Capture the cell that displays the provided text and extract its [X, Y] central coordinate. 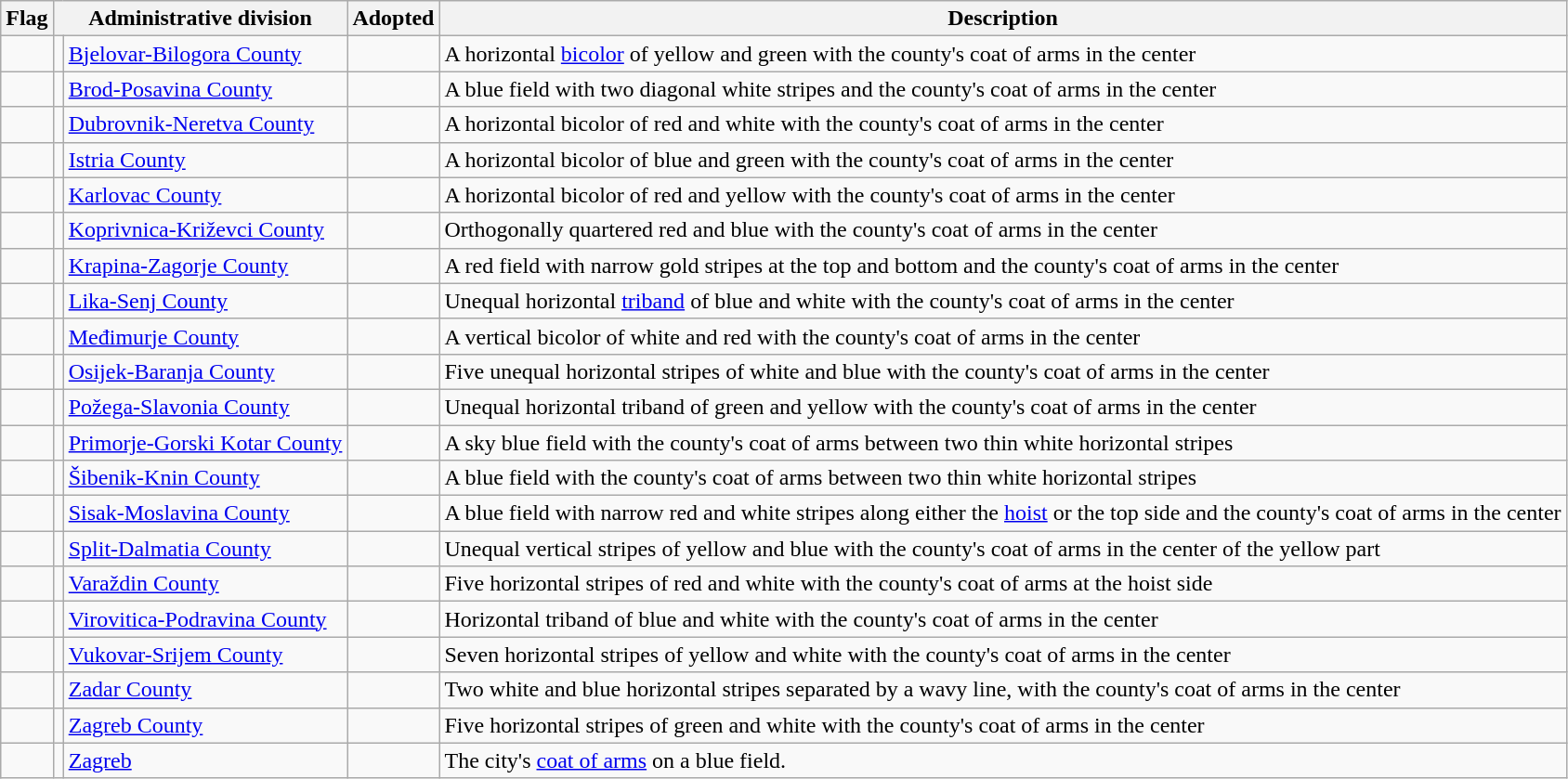
Lika-Senj County [205, 301]
A horizontal bicolor of red and yellow with the county's coat of arms in the center [1003, 195]
A blue field with narrow red and white stripes along either the hoist or the top side and the county's coat of arms in the center [1003, 513]
Istria County [205, 160]
Five horizontal stripes of green and white with the county's coat of arms in the center [1003, 725]
Osijek-Baranja County [205, 371]
The city's coat of arms on a blue field. [1003, 760]
Five horizontal stripes of red and white with the county's coat of arms at the hoist side [1003, 584]
Unequal vertical stripes of yellow and blue with the county's coat of arms in the center of the yellow part [1003, 549]
Karlovac County [205, 195]
Two white and blue horizontal stripes separated by a wavy line, with the county's coat of arms in the center [1003, 690]
Požega-Slavonia County [205, 407]
Dubrovnik-Neretva County [205, 124]
A red field with narrow gold stripes at the top and bottom and the county's coat of arms in the center [1003, 266]
Horizontal triband of blue and white with the county's coat of arms in the center [1003, 619]
Vukovar-Srijem County [205, 655]
Primorje-Gorski Kotar County [205, 443]
A horizontal bicolor of red and white with the county's coat of arms in the center [1003, 124]
Description [1003, 19]
Šibenik-Knin County [205, 478]
Flag [27, 19]
Seven horizontal stripes of yellow and white with the county's coat of arms in the center [1003, 655]
Zadar County [205, 690]
A blue field with two diagonal white stripes and the county's coat of arms in the center [1003, 89]
Unequal horizontal triband of blue and white with the county's coat of arms in the center [1003, 301]
Brod-Posavina County [205, 89]
Administrative division [201, 19]
Five unequal horizontal stripes of white and blue with the county's coat of arms in the center [1003, 371]
A vertical bicolor of white and red with the county's coat of arms in the center [1003, 336]
A blue field with the county's coat of arms between two thin white horizontal stripes [1003, 478]
Zagreb County [205, 725]
Koprivnica-Križevci County [205, 230]
Split-Dalmatia County [205, 549]
Krapina-Zagorje County [205, 266]
Varaždin County [205, 584]
Zagreb [205, 760]
A sky blue field with the county's coat of arms between two thin white horizontal stripes [1003, 443]
Orthogonally quartered red and blue with the county's coat of arms in the center [1003, 230]
Unequal horizontal triband of green and yellow with the county's coat of arms in the center [1003, 407]
Adopted [394, 19]
Međimurje County [205, 336]
A horizontal bicolor of yellow and green with the county's coat of arms in the center [1003, 54]
Bjelovar-Bilogora County [205, 54]
Virovitica-Podravina County [205, 619]
Sisak-Moslavina County [205, 513]
A horizontal bicolor of blue and green with the county's coat of arms in the center [1003, 160]
